Locate the cell with the specified text and output its (X, Y) center coordinate. 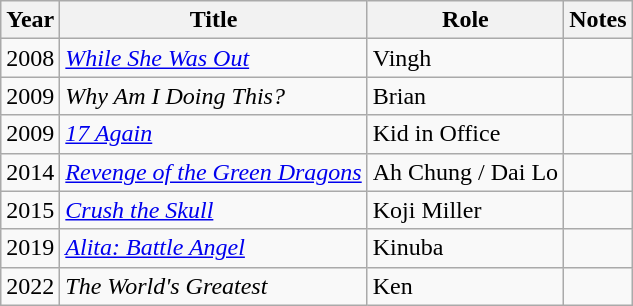
Brian (465, 96)
Vingh (465, 58)
Why Am I Doing This? (214, 96)
2019 (30, 248)
Alita: Battle Angel (214, 248)
Year (30, 20)
2022 (30, 286)
Notes (598, 20)
Ah Chung / Dai Lo (465, 172)
Koji Miller (465, 210)
2014 (30, 172)
2015 (30, 210)
Kinuba (465, 248)
17 Again (214, 134)
Ken (465, 286)
Title (214, 20)
Kid in Office (465, 134)
The World's Greatest (214, 286)
Role (465, 20)
Revenge of the Green Dragons (214, 172)
2008 (30, 58)
Crush the Skull (214, 210)
While She Was Out (214, 58)
